Find where the given text appears and provide that cell's center as (x, y) coordinate. 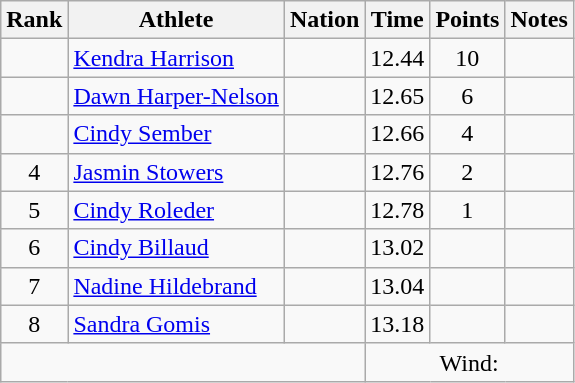
12.76 (398, 172)
Dawn Harper-Nelson (176, 96)
12.66 (398, 134)
Cindy Sember (176, 134)
7 (34, 286)
12.78 (398, 210)
12.65 (398, 96)
13.02 (398, 248)
12.44 (398, 58)
Kendra Harrison (176, 58)
13.18 (398, 324)
Athlete (176, 20)
10 (468, 58)
Points (468, 20)
5 (34, 210)
1 (468, 210)
Time (398, 20)
Wind: (470, 362)
Rank (34, 20)
8 (34, 324)
Nation (324, 20)
Cindy Billaud (176, 248)
Notes (539, 20)
Jasmin Stowers (176, 172)
Cindy Roleder (176, 210)
Nadine Hildebrand (176, 286)
13.04 (398, 286)
Sandra Gomis (176, 324)
2 (468, 172)
